Identify which cell holds the provided text, then report its [x, y] central coordinate. 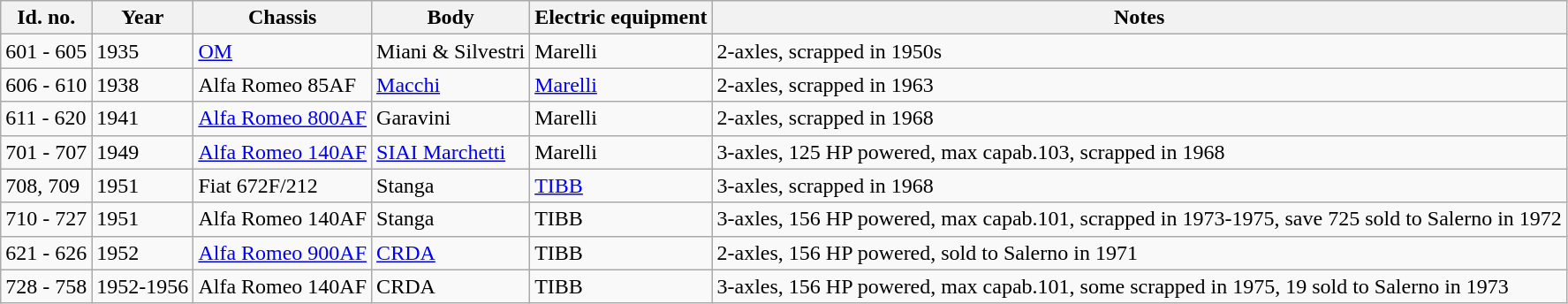
701 - 707 [46, 152]
3-axles, 156 HP powered, max capab.101, scrapped in 1973-1975, save 725 sold to Salerno in 1972 [1140, 219]
2-axles, scrapped in 1963 [1140, 85]
Notes [1140, 18]
SIAI Marchetti [451, 152]
Year [143, 18]
611 - 620 [46, 118]
Fiat 672F/212 [283, 186]
Alfa Romeo 800AF [283, 118]
Alfa Romeo 85AF [283, 85]
601 - 605 [46, 51]
Macchi [451, 85]
1952-1956 [143, 286]
2-axles, 156 HP powered, sold to Salerno in 1971 [1140, 253]
621 - 626 [46, 253]
3-axles, 156 HP powered, max capab.101, some scrapped in 1975, 19 sold to Salerno in 1973 [1140, 286]
1938 [143, 85]
606 - 610 [46, 85]
1952 [143, 253]
2-axles, scrapped in 1950s [1140, 51]
3-axles, 125 HP powered, max capab.103, scrapped in 1968 [1140, 152]
Id. no. [46, 18]
3-axles, scrapped in 1968 [1140, 186]
1935 [143, 51]
708, 709 [46, 186]
Electric equipment [621, 18]
1949 [143, 152]
Garavini [451, 118]
2-axles, scrapped in 1968 [1140, 118]
Body [451, 18]
Alfa Romeo 900AF [283, 253]
Miani & Silvestri [451, 51]
OM [283, 51]
710 - 727 [46, 219]
1941 [143, 118]
728 - 758 [46, 286]
Chassis [283, 18]
